Identify which cell holds the provided text, then report its [x, y] central coordinate. 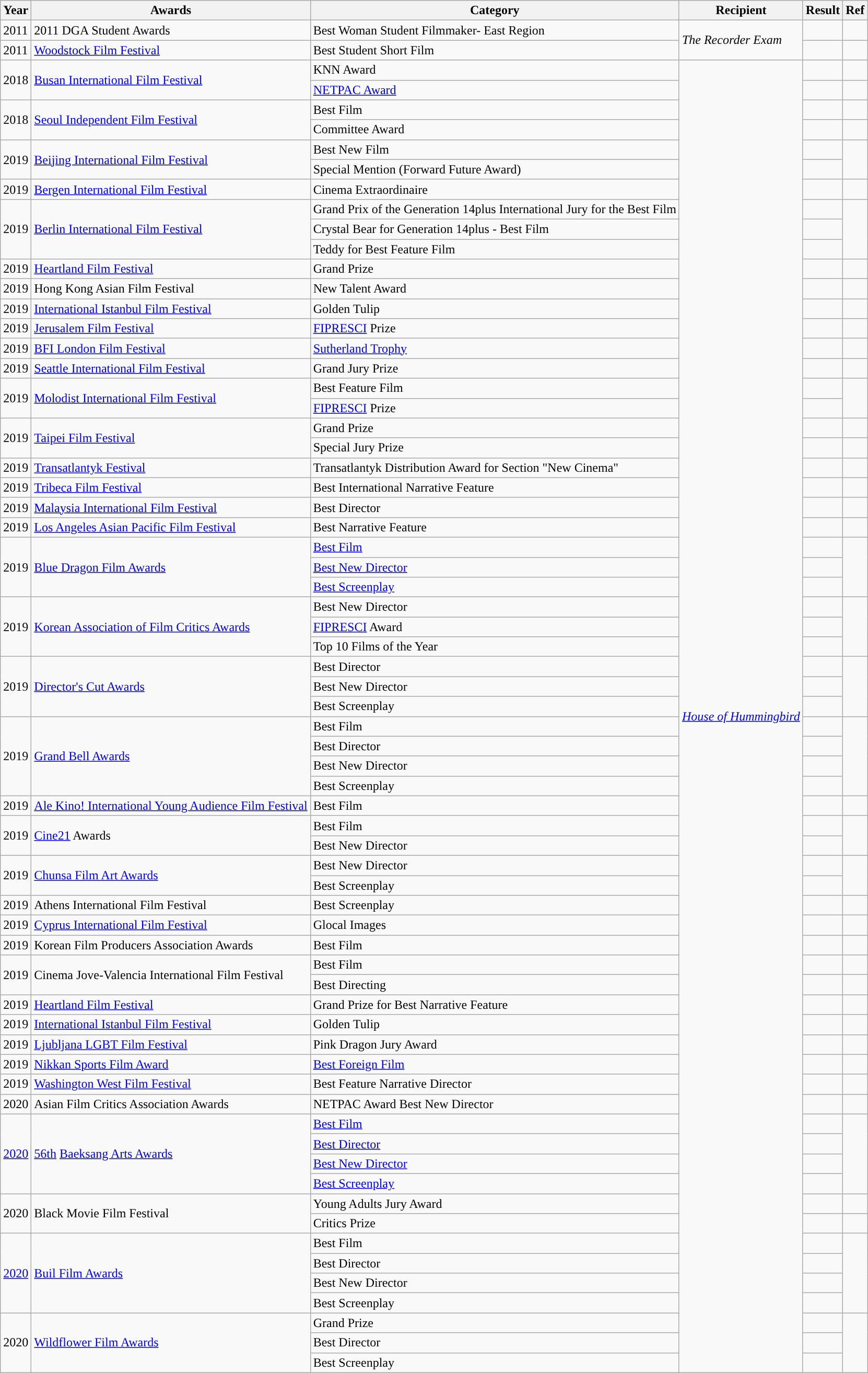
Best Narrative Feature [495, 527]
Grand Prix of the Generation 14plus International Jury for the Best Film [495, 209]
Bergen International Film Festival [171, 189]
Ljubljana LGBT Film Festival [171, 1044]
Black Movie Film Festival [171, 1213]
Best Feature Narrative Director [495, 1084]
Chunsa Film Art Awards [171, 875]
Best Woman Student Filmmaker- East Region [495, 30]
Sutherland Trophy [495, 348]
Cyprus International Film Festival [171, 925]
Director's Cut Awards [171, 686]
Best Student Short Film [495, 50]
Transatlantyk Distribution Award for Section "New Cinema" [495, 468]
Ref [855, 10]
BFI London Film Festival [171, 348]
Asian Film Critics Association Awards [171, 1104]
Washington West Film Festival [171, 1084]
Cine21 Awards [171, 835]
Best Directing [495, 985]
Seoul Independent Film Festival [171, 120]
NETPAC Award [495, 90]
Best International Narrative Feature [495, 487]
Critics Prize [495, 1224]
Busan International Film Festival [171, 80]
Seattle International Film Festival [171, 368]
Nikkan Sports Film Award [171, 1064]
Los Angeles Asian Pacific Film Festival [171, 527]
Best Foreign Film [495, 1064]
Hong Kong Asian Film Festival [171, 289]
56th Baeksang Arts Awards [171, 1154]
Special Jury Prize [495, 448]
Category [495, 10]
Jerusalem Film Festival [171, 329]
Woodstock Film Festival [171, 50]
Tribeca Film Festival [171, 487]
Korean Association of Film Critics Awards [171, 627]
KNN Award [495, 70]
New Talent Award [495, 289]
Wildflower Film Awards [171, 1343]
NETPAC Award Best New Director [495, 1104]
Ale Kino! International Young Audience Film Festival [171, 806]
Malaysia International Film Festival [171, 507]
The Recorder Exam [741, 40]
Buil Film Awards [171, 1273]
Cinema Jove-Valencia International Film Festival [171, 975]
Korean Film Producers Association Awards [171, 945]
Beijing International Film Festival [171, 159]
Crystal Bear for Generation 14plus - Best Film [495, 229]
Athens International Film Festival [171, 905]
Molodist International Film Festival [171, 398]
Special Mention (Forward Future Award) [495, 169]
Recipient [741, 10]
Result [823, 10]
Committee Award [495, 130]
Taipei Film Festival [171, 438]
Young Adults Jury Award [495, 1203]
House of Hummingbird [741, 716]
Top 10 Films of the Year [495, 647]
Glocal Images [495, 925]
Best New Film [495, 149]
Grand Jury Prize [495, 368]
Cinema Extraordinaire [495, 189]
Berlin International Film Festival [171, 229]
Transatlantyk Festival [171, 468]
Teddy for Best Feature Film [495, 249]
FIPRESCI Award [495, 627]
2011 DGA Student Awards [171, 30]
Pink Dragon Jury Award [495, 1044]
Grand Prize for Best Narrative Feature [495, 1005]
Best Feature Film [495, 388]
Grand Bell Awards [171, 756]
Year [16, 10]
Blue Dragon Film Awards [171, 567]
Awards [171, 10]
